Return the (x, y) coordinate for the center point of the cell that contains the specified text.  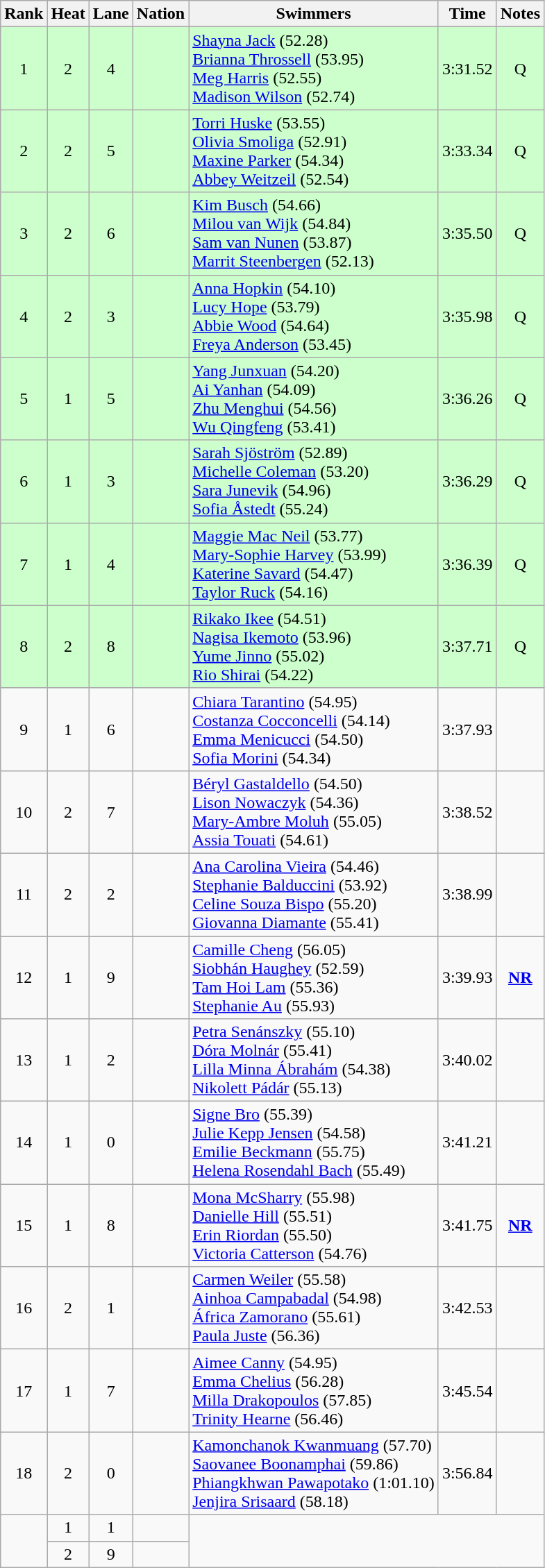
3:39.93 (467, 977)
3:45.54 (467, 1391)
3:36.29 (467, 482)
Shayna Jack (52.28)Brianna Throssell (53.95)Meg Harris (52.55)Madison Wilson (52.74) (314, 68)
Chiara Tarantino (54.95)Costanza Cocconcelli (54.14)Emma Menicucci (54.50)Sofia Morini (54.34) (314, 729)
3:56.84 (467, 1473)
Notes (520, 14)
Time (467, 14)
Rank (24, 14)
3:37.93 (467, 729)
3:37.71 (467, 647)
12 (24, 977)
Yang Junxuan (54.20)Ai Yanhan (54.09)Zhu Menghui (54.56)Wu Qingfeng (53.41) (314, 398)
Swimmers (314, 14)
3:31.52 (467, 68)
Petra Senánszky (55.10)Dóra Molnár (55.41)Lilla Minna Ábrahám (54.38)Nikolett Pádár (55.13) (314, 1061)
Sarah Sjöström (52.89)Michelle Coleman (53.20)Sara Junevik (54.96)Sofia Åstedt (55.24) (314, 482)
Camille Cheng (56.05)Siobhán Haughey (52.59)Tam Hoi Lam (55.36)Stephanie Au (55.93) (314, 977)
16 (24, 1308)
Kamonchanok Kwanmuang (57.70)Saovanee Boonamphai (59.86)Phiangkhwan Pawapotako (1:01.10)Jenjira Srisaard (58.18) (314, 1473)
18 (24, 1473)
Ana Carolina Vieira (54.46)Stephanie Balduccini (53.92)Celine Souza Bispo (55.20)Giovanna Diamante (55.41) (314, 894)
10 (24, 812)
3:38.99 (467, 894)
3:41.75 (467, 1226)
17 (24, 1391)
14 (24, 1143)
3:38.52 (467, 812)
Mona McSharry (55.98)Danielle Hill (55.51)Erin Riordan (55.50)Victoria Catterson (54.76) (314, 1226)
3:33.34 (467, 151)
Anna Hopkin (54.10)Lucy Hope (53.79)Abbie Wood (54.64)Freya Anderson (53.45) (314, 317)
Maggie Mac Neil (53.77)Mary-Sophie Harvey (53.99)Katerine Savard (54.47)Taylor Ruck (54.16) (314, 564)
Nation (160, 14)
3:42.53 (467, 1308)
3:36.39 (467, 564)
3:40.02 (467, 1061)
Lane (111, 14)
Béryl Gastaldello (54.50)Lison Nowaczyk (54.36)Mary-Ambre Moluh (55.05)Assia Touati (54.61) (314, 812)
3:36.26 (467, 398)
Aimee Canny (54.95)Emma Chelius (56.28)Milla Drakopoulos (57.85)Trinity Hearne (56.46) (314, 1391)
11 (24, 894)
13 (24, 1061)
Rikako Ikee (54.51)Nagisa Ikemoto (53.96)Yume Jinno (55.02)Rio Shirai (54.22) (314, 647)
Heat (68, 14)
15 (24, 1226)
Signe Bro (55.39)Julie Kepp Jensen (54.58)Emilie Beckmann (55.75)Helena Rosendahl Bach (55.49) (314, 1143)
3:35.50 (467, 233)
3:35.98 (467, 317)
Carmen Weiler (55.58)Ainhoa Campabadal (54.98)África Zamorano (55.61)Paula Juste (56.36) (314, 1308)
Torri Huske (53.55)Olivia Smoliga (52.91)Maxine Parker (54.34)Abbey Weitzeil (52.54) (314, 151)
3:41.21 (467, 1143)
Kim Busch (54.66)Milou van Wijk (54.84)Sam van Nunen (53.87)Marrit Steenbergen (52.13) (314, 233)
